Detect which cell encompasses the target text, then output its (x, y) center coordinate. 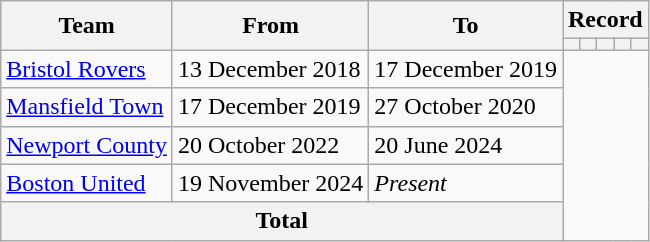
To (466, 26)
Mansfield Town (87, 107)
Record (605, 20)
13 December 2018 (270, 69)
Team (87, 26)
From (270, 26)
20 October 2022 (270, 145)
19 November 2024 (270, 183)
Newport County (87, 145)
Present (466, 183)
27 October 2020 (466, 107)
20 June 2024 (466, 145)
Bristol Rovers (87, 69)
Total (282, 221)
Boston United (87, 183)
